Provide the [X, Y] coordinate of the cell's center where the given text is located.  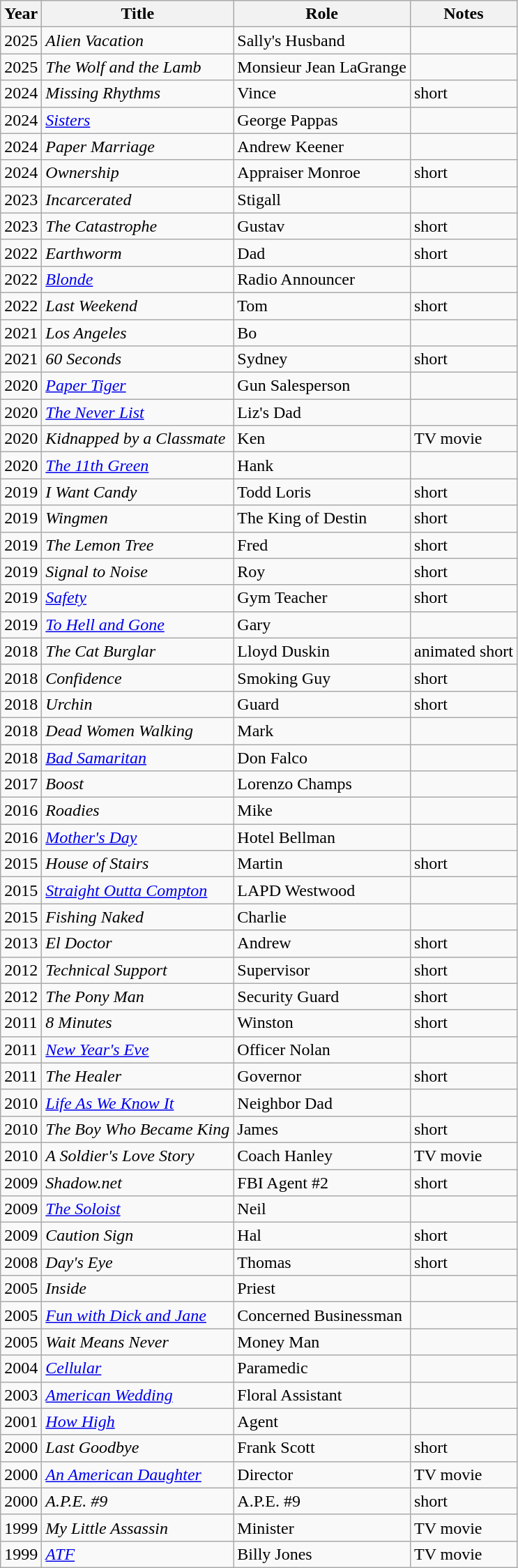
The Pony Man [138, 996]
Fishing Naked [138, 917]
Thomas [322, 1262]
Charlie [322, 917]
Urchin [138, 704]
Andrew [322, 943]
Hal [322, 1236]
American Wedding [138, 1395]
Missing Rhythms [138, 94]
Mother's Day [138, 837]
The Boy Who Became King [138, 1129]
Winston [322, 1023]
Sally's Husband [322, 40]
Tom [322, 306]
Gary [322, 625]
Hank [322, 465]
Security Guard [322, 996]
Mike [322, 811]
The Lemon Tree [138, 545]
Neighbor Dad [322, 1103]
Earthworm [138, 253]
60 Seconds [138, 359]
George Pappas [322, 120]
Minister [322, 1528]
Gun Salesperson [322, 386]
Sydney [322, 359]
Life As We Know It [138, 1103]
Coach Hanley [322, 1156]
Smoking Guy [322, 678]
House of Stairs [138, 864]
Ken [322, 439]
Agent [322, 1421]
Safety [138, 598]
Todd Loris [322, 492]
Mark [322, 731]
Incarcerated [138, 200]
Director [322, 1474]
Caution Sign [138, 1236]
2008 [21, 1262]
Fred [322, 545]
Ownership [138, 173]
A Soldier's Love Story [138, 1156]
The Wolf and the Lamb [138, 67]
Straight Outta Compton [138, 890]
Wingmen [138, 518]
Floral Assistant [322, 1395]
Martin [322, 864]
Los Angeles [138, 333]
Technical Support [138, 970]
2017 [21, 784]
Shadow.net [138, 1183]
Lloyd Duskin [322, 651]
ATF [138, 1554]
The Cat Burglar [138, 651]
How High [138, 1421]
Neil [322, 1209]
Bad Samaritan [138, 757]
Stigall [322, 200]
Alien Vacation [138, 40]
Notes [463, 14]
8 Minutes [138, 1023]
Money Man [322, 1342]
The Catastrophe [138, 226]
Boost [138, 784]
Fun with Dick and Jane [138, 1315]
Bo [322, 333]
Governor [322, 1076]
Dad [322, 253]
Day's Eye [138, 1262]
Hotel Bellman [322, 837]
Liz's Dad [322, 412]
Title [138, 14]
Gym Teacher [322, 598]
Gustav [322, 226]
Officer Nolan [322, 1050]
2001 [21, 1421]
Appraiser Monroe [322, 173]
FBI Agent #2 [322, 1183]
Wait Means Never [138, 1342]
Radio Announcer [322, 279]
Dead Women Walking [138, 731]
My Little Assassin [138, 1528]
LAPD Westwood [322, 890]
I Want Candy [138, 492]
Paramedic [322, 1368]
Priest [322, 1289]
Confidence [138, 678]
2003 [21, 1395]
Last Goodbye [138, 1448]
Cellular [138, 1368]
El Doctor [138, 943]
Concerned Businessman [322, 1315]
The 11th Green [138, 465]
Roy [322, 572]
New Year's Eve [138, 1050]
Supervisor [322, 970]
Guard [322, 704]
Frank Scott [322, 1448]
The King of Destin [322, 518]
Andrew Keener [322, 147]
2004 [21, 1368]
Inside [138, 1289]
Roadies [138, 811]
animated short [463, 651]
Paper Marriage [138, 147]
To Hell and Gone [138, 625]
Signal to Noise [138, 572]
Last Weekend [138, 306]
Year [21, 14]
Vince [322, 94]
Blonde [138, 279]
Billy Jones [322, 1554]
Paper Tiger [138, 386]
Sisters [138, 120]
The Never List [138, 412]
2013 [21, 943]
The Soloist [138, 1209]
Lorenzo Champs [322, 784]
Monsieur Jean LaGrange [322, 67]
The Healer [138, 1076]
An American Daughter [138, 1474]
Role [322, 14]
Don Falco [322, 757]
James [322, 1129]
Kidnapped by a Classmate [138, 439]
